Return [X, Y] of the center of cell containing provided text 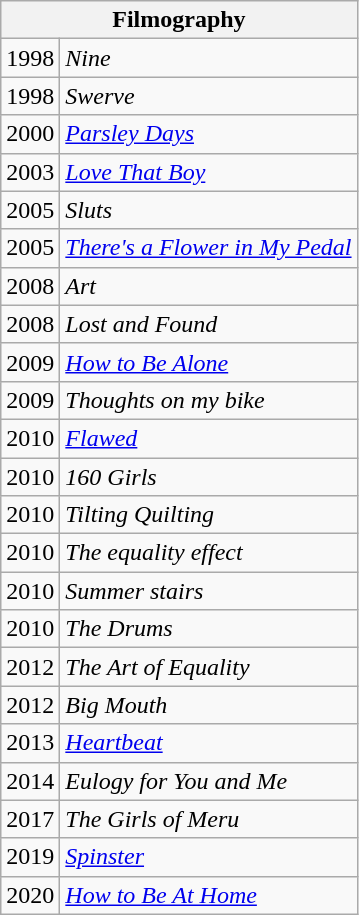
2017 [30, 819]
Spinster [208, 857]
There's a Flower in My Pedal [208, 248]
The Drums [208, 629]
Love That Boy [208, 172]
2000 [30, 134]
2003 [30, 172]
Sluts [208, 210]
2019 [30, 857]
2020 [30, 895]
2014 [30, 781]
Summer stairs [208, 591]
Thoughts on my bike [208, 400]
Eulogy for You and Me [208, 781]
Nine [208, 58]
Tilting Quilting [208, 515]
The Art of Equality [208, 667]
The Girls of Meru [208, 819]
Filmography [179, 20]
How to Be At Home [208, 895]
2013 [30, 743]
Big Mouth [208, 705]
Art [208, 286]
Flawed [208, 438]
How to Be Alone [208, 362]
Heartbeat [208, 743]
160 Girls [208, 477]
Lost and Found [208, 324]
Parsley Days [208, 134]
The equality effect [208, 553]
Swerve [208, 96]
